Scan for the cell matching the given text and deliver its [x, y] coordinate at center. 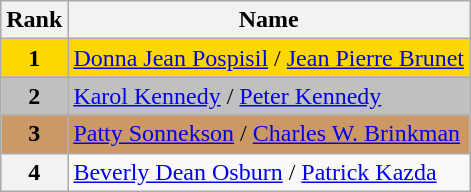
Beverly Dean Osburn / Patrick Kazda [269, 172]
Karol Kennedy / Peter Kennedy [269, 96]
1 [34, 58]
Donna Jean Pospisil / Jean Pierre Brunet [269, 58]
Patty Sonnekson / Charles W. Brinkman [269, 134]
Name [269, 20]
3 [34, 134]
Rank [34, 20]
2 [34, 96]
4 [34, 172]
